For the text-containing cell, return its midpoint in (x, y) coordinate format. 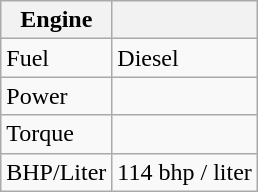
BHP/Liter (56, 172)
Diesel (185, 58)
Fuel (56, 58)
Power (56, 96)
114 bhp / liter (185, 172)
Engine (56, 20)
Torque (56, 134)
